Return the [X, Y] coordinate for the center point of the cell that contains the specified text.  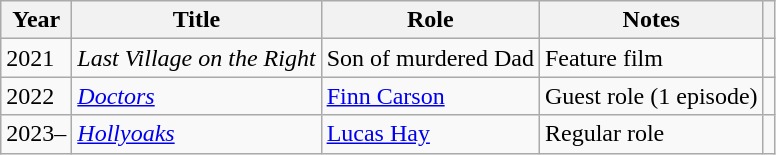
Last Village on the Right [196, 58]
Role [430, 20]
Year [36, 20]
Notes [651, 20]
Feature film [651, 58]
2023– [36, 134]
Hollyoaks [196, 134]
Lucas Hay [430, 134]
Son of murdered Dad [430, 58]
Title [196, 20]
Finn Carson [430, 96]
2021 [36, 58]
Doctors [196, 96]
Guest role (1 episode) [651, 96]
2022 [36, 96]
Regular role [651, 134]
